Return the (x, y) coordinate for the center point of the cell that contains the specified text.  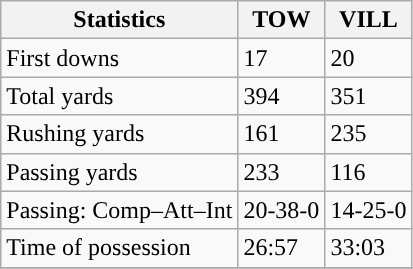
Passing yards (120, 172)
First downs (120, 58)
17 (282, 58)
Rushing yards (120, 134)
20-38-0 (282, 210)
33:03 (368, 248)
394 (282, 96)
Time of possession (120, 248)
20 (368, 58)
14-25-0 (368, 210)
161 (282, 134)
Total yards (120, 96)
26:57 (282, 248)
VILL (368, 20)
Passing: Comp–Att–Int (120, 210)
235 (368, 134)
Statistics (120, 20)
116 (368, 172)
233 (282, 172)
351 (368, 96)
TOW (282, 20)
